Return the [X, Y] coordinate for the center point of the cell that contains the specified text.  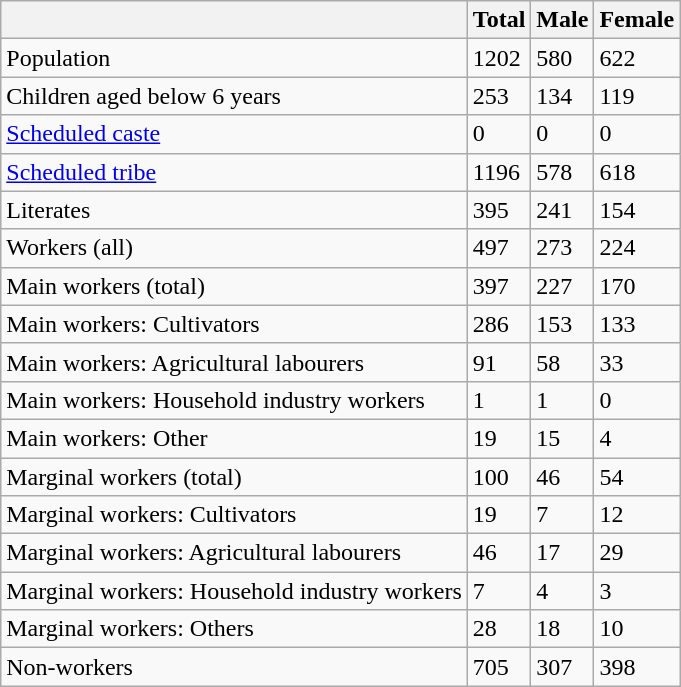
Non-workers [234, 667]
1196 [499, 172]
395 [499, 210]
Marginal workers: Cultivators [234, 515]
1202 [499, 58]
28 [499, 629]
Children aged below 6 years [234, 96]
119 [637, 96]
Main workers (total) [234, 286]
Female [637, 20]
3 [637, 591]
Population [234, 58]
33 [637, 362]
133 [637, 324]
Total [499, 20]
580 [562, 58]
224 [637, 248]
17 [562, 553]
Marginal workers: Others [234, 629]
12 [637, 515]
273 [562, 248]
Literates [234, 210]
29 [637, 553]
578 [562, 172]
253 [499, 96]
286 [499, 324]
Main workers: Agricultural labourers [234, 362]
Scheduled caste [234, 134]
134 [562, 96]
307 [562, 667]
Workers (all) [234, 248]
10 [637, 629]
154 [637, 210]
397 [499, 286]
91 [499, 362]
497 [499, 248]
Main workers: Other [234, 438]
Marginal workers: Agricultural labourers [234, 553]
227 [562, 286]
54 [637, 477]
Main workers: Household industry workers [234, 400]
622 [637, 58]
Marginal workers (total) [234, 477]
58 [562, 362]
170 [637, 286]
Scheduled tribe [234, 172]
398 [637, 667]
100 [499, 477]
705 [499, 667]
15 [562, 438]
Marginal workers: Household industry workers [234, 591]
Main workers: Cultivators [234, 324]
18 [562, 629]
618 [637, 172]
Male [562, 20]
153 [562, 324]
241 [562, 210]
